Extract the (x, y) coordinate from the center of the cell holding the provided text.  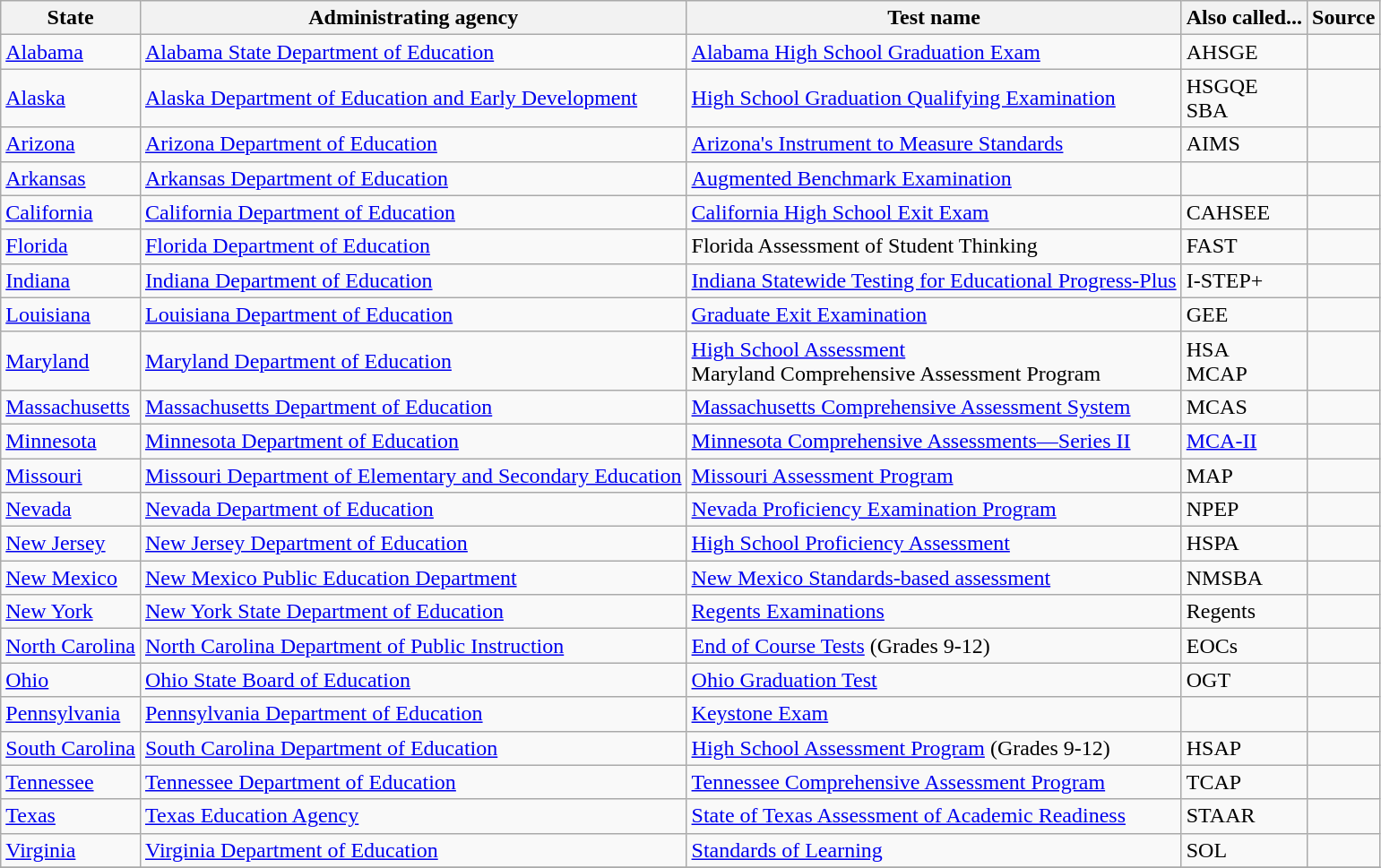
Massachusetts (71, 407)
Virginia (71, 850)
North Carolina (71, 646)
Regents (1244, 612)
Indiana Statewide Testing for Educational Progress-Plus (934, 280)
Tennessee Department of Education (413, 782)
Minnesota Comprehensive Assessments—Series II (934, 441)
Pennsylvania (71, 714)
North Carolina Department of Public Instruction (413, 646)
NPEP (1244, 510)
Florida Department of Education (413, 246)
High School Graduation Qualifying Examination (934, 99)
Louisiana (71, 314)
TCAP (1244, 782)
Regents Examinations (934, 612)
GEE (1244, 314)
Arizona (71, 144)
Nevada (71, 510)
Standards of Learning (934, 850)
SOL (1244, 850)
Augmented Benchmark Examination (934, 178)
Also called... (1244, 18)
New Jersey Department of Education (413, 544)
Arizona Department of Education (413, 144)
Ohio (71, 680)
New Mexico Standards-based assessment (934, 578)
Nevada Proficiency Examination Program (934, 510)
Arizona's Instrument to Measure Standards (934, 144)
California (71, 212)
HSGQE SBA (1244, 99)
Louisiana Department of Education (413, 314)
Texas Education Agency (413, 816)
Indiana Department of Education (413, 280)
MCA-II (1244, 441)
Virginia Department of Education (413, 850)
Maryland Department of Education (413, 360)
Tennessee Comprehensive Assessment Program (934, 782)
New Mexico (71, 578)
Massachusetts Comprehensive Assessment System (934, 407)
High School AssessmentMaryland Comprehensive Assessment Program (934, 360)
Arkansas (71, 178)
New Mexico Public Education Department (413, 578)
New York State Department of Education (413, 612)
Alabama (71, 52)
South Carolina Department of Education (413, 748)
High School Proficiency Assessment (934, 544)
OGT (1244, 680)
AIMS (1244, 144)
New Jersey (71, 544)
Missouri (71, 476)
Minnesota (71, 441)
Source (1344, 18)
South Carolina (71, 748)
End of Course Tests (Grades 9-12) (934, 646)
Florida Assessment of Student Thinking (934, 246)
I-STEP+ (1244, 280)
Indiana (71, 280)
Ohio Graduation Test (934, 680)
Alaska (71, 99)
Maryland (71, 360)
High School Assessment Program (Grades 9-12) (934, 748)
California High School Exit Exam (934, 212)
CAHSEE (1244, 212)
Missouri Assessment Program (934, 476)
Massachusetts Department of Education (413, 407)
Missouri Department of Elementary and Secondary Education (413, 476)
EOCs (1244, 646)
STAAR (1244, 816)
New York (71, 612)
Administrating agency (413, 18)
NMSBA (1244, 578)
HSAMCAP (1244, 360)
Pennsylvania Department of Education (413, 714)
Graduate Exit Examination (934, 314)
Nevada Department of Education (413, 510)
FAST (1244, 246)
HSAP (1244, 748)
Alabama High School Graduation Exam (934, 52)
State (71, 18)
Texas (71, 816)
Keystone Exam (934, 714)
Alabama State Department of Education (413, 52)
Florida (71, 246)
AHSGE (1244, 52)
MCAS (1244, 407)
HSPA (1244, 544)
Alaska Department of Education and Early Development (413, 99)
Tennessee (71, 782)
Minnesota Department of Education (413, 441)
Arkansas Department of Education (413, 178)
California Department of Education (413, 212)
State of Texas Assessment of Academic Readiness (934, 816)
Test name (934, 18)
Ohio State Board of Education (413, 680)
MAP (1244, 476)
